Determine the [X, Y] coordinate at the center of the cell enclosing the given text.  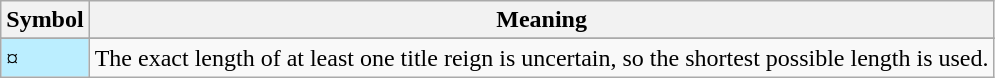
Symbol [45, 20]
The exact length of at least one title reign is uncertain, so the shortest possible length is used. [542, 58]
Meaning [542, 20]
¤ [45, 58]
